Provide the [X, Y] coordinate of the cell's center where the given text is located.  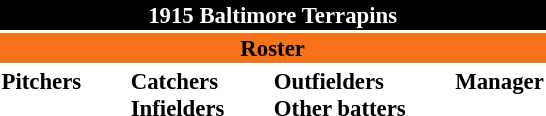
1915 Baltimore Terrapins [272, 15]
Roster [272, 48]
